From the cell containing the given text, extract its center point as [X, Y] coordinate. 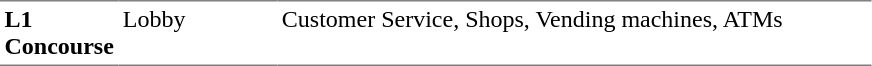
Customer Service, Shops, Vending machines, ATMs [574, 33]
L1Concourse [59, 33]
Lobby [198, 33]
